From the cell containing the given text, extract its center point as (X, Y) coordinate. 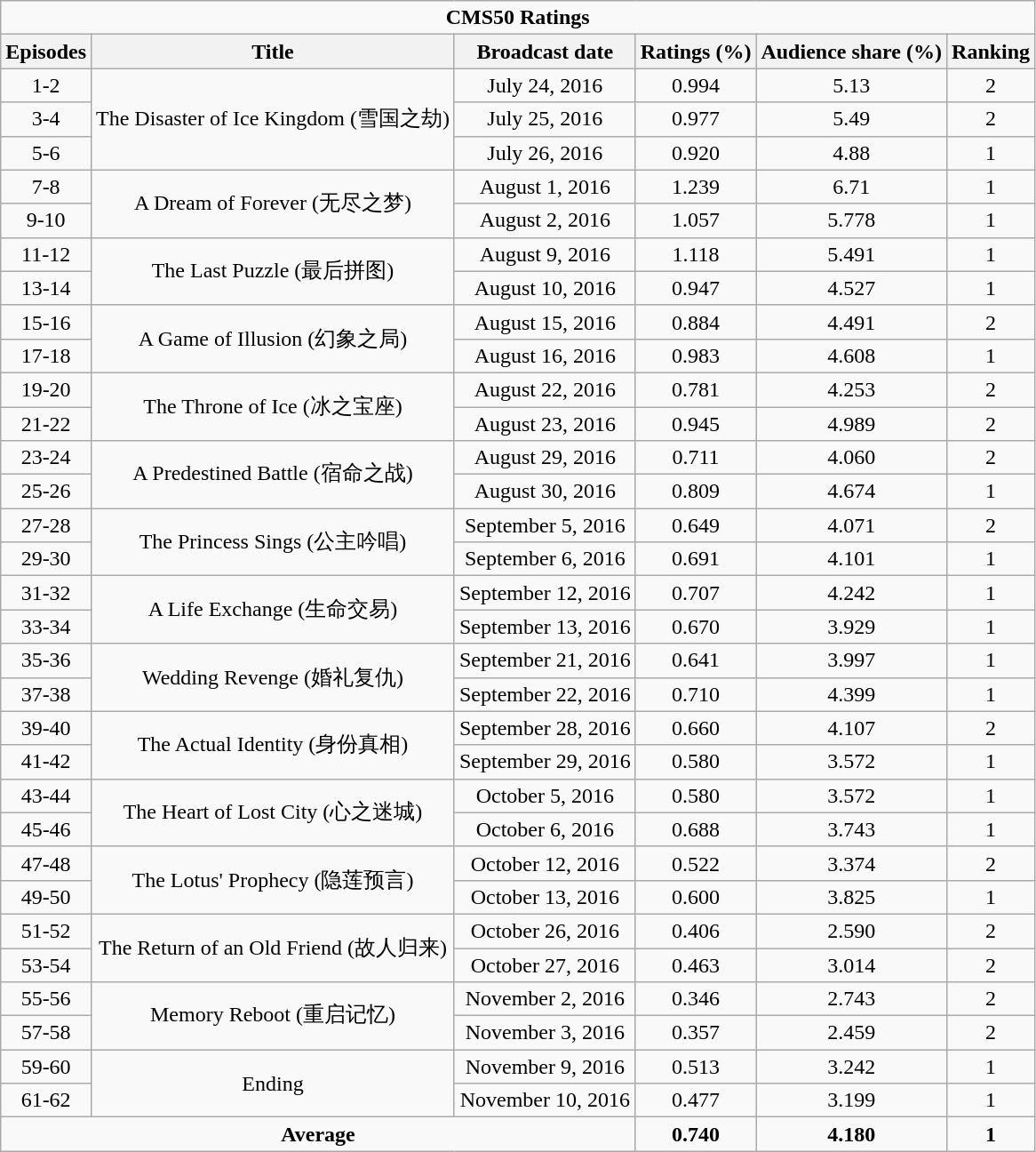
0.346 (696, 999)
0.670 (696, 627)
July 24, 2016 (545, 85)
The Last Puzzle (最后拼图) (274, 271)
0.600 (696, 897)
0.477 (696, 1100)
August 1, 2016 (545, 187)
September 29, 2016 (545, 762)
A Life Exchange (生命交易) (274, 610)
0.660 (696, 728)
0.707 (696, 593)
A Game of Illusion (幻象之局) (274, 339)
4.242 (851, 593)
5-6 (46, 153)
0.406 (696, 931)
September 13, 2016 (545, 627)
August 30, 2016 (545, 492)
0.641 (696, 660)
September 28, 2016 (545, 728)
31-32 (46, 593)
37-38 (46, 694)
July 25, 2016 (545, 119)
August 29, 2016 (545, 458)
47-48 (46, 863)
October 13, 2016 (545, 897)
August 10, 2016 (545, 288)
The Princess Sings (公主吟唱) (274, 542)
2.590 (851, 931)
3.242 (851, 1067)
51-52 (46, 931)
The Return of an Old Friend (故人归来) (274, 948)
Ranking (992, 52)
35-36 (46, 660)
4.88 (851, 153)
0.357 (696, 1033)
5.778 (851, 220)
4.491 (851, 322)
0.522 (696, 863)
3.199 (851, 1100)
2.459 (851, 1033)
3-4 (46, 119)
0.740 (696, 1134)
Memory Reboot (重启记忆) (274, 1016)
August 9, 2016 (545, 254)
3.825 (851, 897)
The Disaster of Ice Kingdom (雪国之劫) (274, 119)
61-62 (46, 1100)
0.994 (696, 85)
CMS50 Ratings (518, 18)
0.711 (696, 458)
3.997 (851, 660)
5.13 (851, 85)
3.929 (851, 627)
5.491 (851, 254)
September 5, 2016 (545, 525)
September 12, 2016 (545, 593)
Ratings (%) (696, 52)
Audience share (%) (851, 52)
1.118 (696, 254)
0.945 (696, 424)
4.253 (851, 389)
3.014 (851, 964)
2.743 (851, 999)
0.710 (696, 694)
43-44 (46, 796)
15-16 (46, 322)
October 26, 2016 (545, 931)
Broadcast date (545, 52)
0.920 (696, 153)
39-40 (46, 728)
0.691 (696, 559)
4.399 (851, 694)
October 12, 2016 (545, 863)
4.101 (851, 559)
4.180 (851, 1134)
August 16, 2016 (545, 356)
July 26, 2016 (545, 153)
9-10 (46, 220)
1-2 (46, 85)
0.463 (696, 964)
0.947 (696, 288)
1.057 (696, 220)
November 9, 2016 (545, 1067)
0.513 (696, 1067)
The Throne of Ice (冰之宝座) (274, 406)
October 6, 2016 (545, 829)
The Actual Identity (身份真相) (274, 745)
September 21, 2016 (545, 660)
29-30 (46, 559)
Title (274, 52)
7-8 (46, 187)
53-54 (46, 964)
33-34 (46, 627)
4.071 (851, 525)
41-42 (46, 762)
October 27, 2016 (545, 964)
4.527 (851, 288)
3.374 (851, 863)
59-60 (46, 1067)
4.989 (851, 424)
0.809 (696, 492)
45-46 (46, 829)
September 6, 2016 (545, 559)
The Lotus' Prophecy (隐莲预言) (274, 880)
27-28 (46, 525)
0.977 (696, 119)
13-14 (46, 288)
4.674 (851, 492)
The Heart of Lost City (心之迷城) (274, 812)
19-20 (46, 389)
September 22, 2016 (545, 694)
4.608 (851, 356)
55-56 (46, 999)
Average (318, 1134)
Wedding Revenge (婚礼复仇) (274, 677)
0.983 (696, 356)
0.781 (696, 389)
Episodes (46, 52)
17-18 (46, 356)
4.060 (851, 458)
21-22 (46, 424)
A Dream of Forever (无尽之梦) (274, 204)
0.884 (696, 322)
August 22, 2016 (545, 389)
1.239 (696, 187)
August 15, 2016 (545, 322)
25-26 (46, 492)
49-50 (46, 897)
Ending (274, 1084)
August 23, 2016 (545, 424)
August 2, 2016 (545, 220)
4.107 (851, 728)
3.743 (851, 829)
5.49 (851, 119)
November 2, 2016 (545, 999)
0.688 (696, 829)
23-24 (46, 458)
November 3, 2016 (545, 1033)
11-12 (46, 254)
0.649 (696, 525)
November 10, 2016 (545, 1100)
A Predestined Battle (宿命之战) (274, 475)
57-58 (46, 1033)
6.71 (851, 187)
October 5, 2016 (545, 796)
